Scan for the cell matching the given text and deliver its [X, Y] coordinate at center. 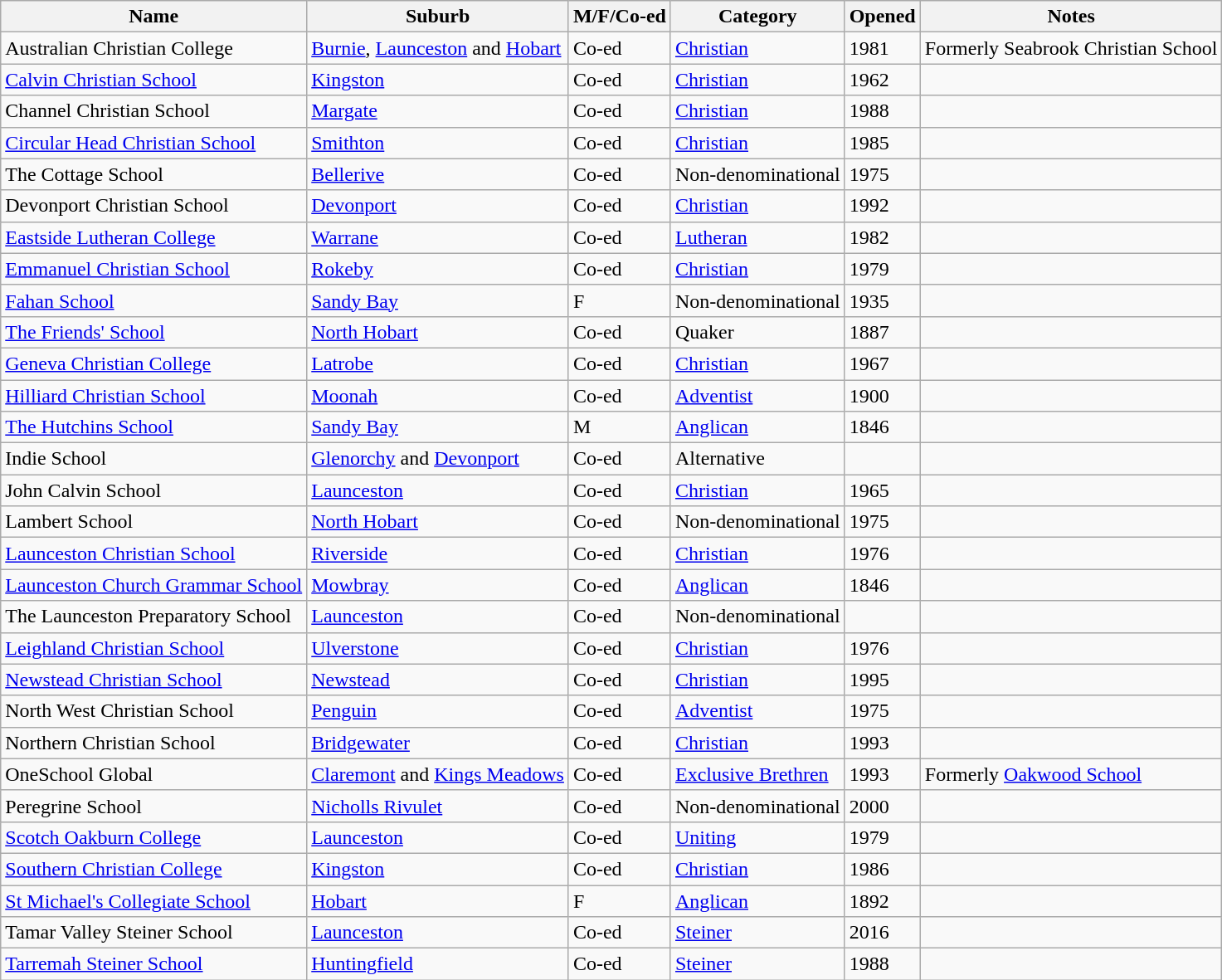
Nicholls Rivulet [438, 806]
St Michael's Collegiate School [154, 900]
1965 [883, 490]
Launceston Church Grammar School [154, 585]
Geneva Christian College [154, 363]
Moonah [438, 396]
Suburb [438, 17]
Bellerive [438, 174]
1981 [883, 48]
Tamar Valley Steiner School [154, 933]
Smithton [438, 143]
Lambert School [154, 522]
Leighland Christian School [154, 648]
2000 [883, 806]
Emmanuel Christian School [154, 269]
2016 [883, 933]
The Launceston Preparatory School [154, 617]
Formerly Oakwood School [1071, 774]
Claremont and Kings Meadows [438, 774]
Newstead Christian School [154, 680]
Burnie, Launceston and Hobart [438, 48]
Notes [1071, 17]
Name [154, 17]
Bridgewater [438, 743]
Formerly Seabrook Christian School [1071, 48]
1967 [883, 363]
Exclusive Brethren [757, 774]
Peregrine School [154, 806]
The Cottage School [154, 174]
Rokeby [438, 269]
1986 [883, 869]
Mowbray [438, 585]
The Friends' School [154, 332]
1982 [883, 237]
Margate [438, 111]
Hilliard Christian School [154, 396]
M [619, 427]
Penguin [438, 711]
Australian Christian College [154, 48]
Latrobe [438, 363]
Northern Christian School [154, 743]
Alternative [757, 459]
Glenorchy and Devonport [438, 459]
M/F/Co-ed [619, 17]
Scotch Oakburn College [154, 837]
1935 [883, 300]
Huntingfield [438, 964]
Launceston Christian School [154, 553]
Opened [883, 17]
Quaker [757, 332]
1985 [883, 143]
Uniting [757, 837]
Warrane [438, 237]
OneSchool Global [154, 774]
Eastside Lutheran College [154, 237]
Lutheran [757, 237]
Devonport Christian School [154, 206]
Calvin Christian School [154, 80]
The Hutchins School [154, 427]
Riverside [438, 553]
1962 [883, 80]
Fahan School [154, 300]
Indie School [154, 459]
Circular Head Christian School [154, 143]
1892 [883, 900]
Tarremah Steiner School [154, 964]
Channel Christian School [154, 111]
1900 [883, 396]
1992 [883, 206]
John Calvin School [154, 490]
Newstead [438, 680]
Category [757, 17]
1995 [883, 680]
1887 [883, 332]
Southern Christian College [154, 869]
Hobart [438, 900]
Devonport [438, 206]
North West Christian School [154, 711]
Ulverstone [438, 648]
